Locate the cell with the specified text and output its (X, Y) center coordinate. 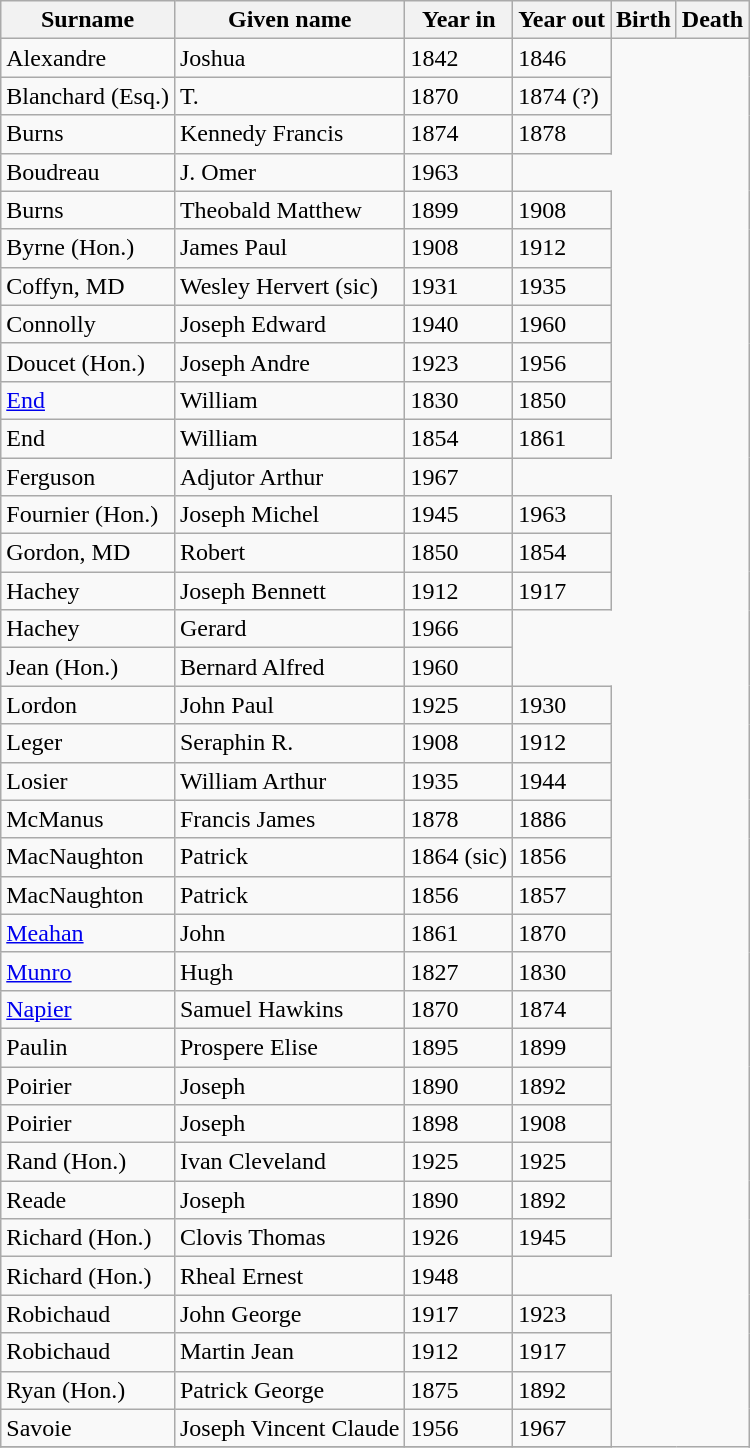
James Paul (289, 248)
Joseph Edward (289, 324)
1944 (562, 781)
Lordon (88, 705)
1940 (459, 324)
Reade (88, 1200)
1886 (562, 819)
Death (712, 20)
Joseph Vincent Claude (289, 1428)
J. Omer (289, 172)
1930 (562, 705)
Joseph Bennett (289, 591)
Doucet (Hon.) (88, 362)
Fournier (Hon.) (88, 515)
Rheal Ernest (289, 1276)
Francis James (289, 819)
Rand (Hon.) (88, 1162)
Munro (88, 971)
1864 (sic) (459, 857)
Seraphin R. (289, 743)
Patrick George (289, 1390)
Connolly (88, 324)
Hugh (289, 971)
Byrne (Hon.) (88, 248)
T. (289, 96)
1966 (459, 629)
1948 (459, 1276)
Ferguson (88, 477)
Year out (562, 20)
Robert (289, 553)
Boudreau (88, 172)
William Arthur (289, 781)
Birth (644, 20)
Savoie (88, 1428)
1857 (562, 895)
Martin Jean (289, 1352)
Adjutor Arthur (289, 477)
Alexandre (88, 58)
Ivan Cleveland (289, 1162)
Leger (88, 743)
Wesley Hervert (sic) (289, 286)
Blanchard (Esq.) (88, 96)
1931 (459, 286)
Losier (88, 781)
1846 (562, 58)
McManus (88, 819)
Theobald Matthew (289, 210)
1898 (459, 1124)
Joseph Andre (289, 362)
1926 (459, 1238)
Jean (Hon.) (88, 667)
Prospere Elise (289, 1047)
1827 (459, 971)
1842 (459, 58)
Gordon, MD (88, 553)
John (289, 933)
Paulin (88, 1047)
Joshua (289, 58)
John Paul (289, 705)
Meahan (88, 933)
Gerard (289, 629)
Given name (289, 20)
Samuel Hawkins (289, 1009)
Coffyn, MD (88, 286)
Kennedy Francis (289, 134)
Year in (459, 20)
Ryan (Hon.) (88, 1390)
Joseph Michel (289, 515)
1895 (459, 1047)
1874 (?) (562, 96)
Napier (88, 1009)
Clovis Thomas (289, 1238)
Bernard Alfred (289, 667)
Surname (88, 20)
John George (289, 1314)
1875 (459, 1390)
